Detect which cell encompasses the target text, then output its [X, Y] center coordinate. 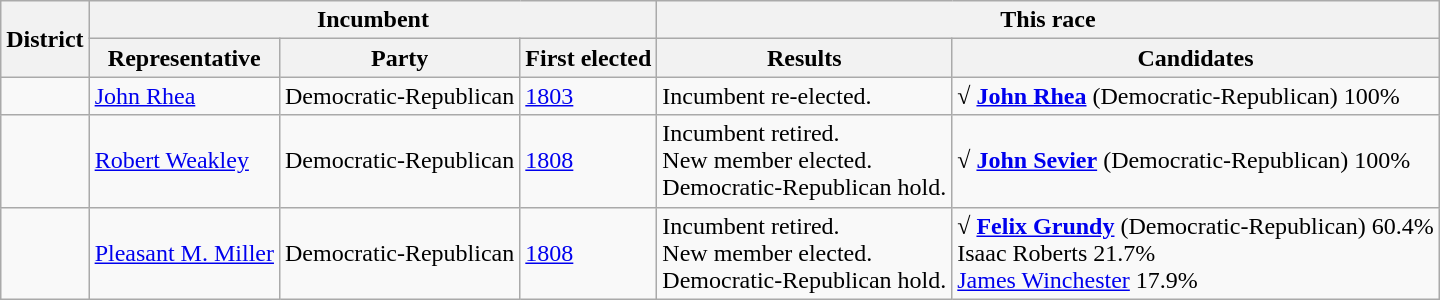
Candidates [1196, 58]
Pleasant M. Miller [184, 253]
Robert Weakley [184, 161]
√ John Rhea (Democratic-Republican) 100% [1196, 96]
Representative [184, 58]
District [45, 39]
Party [399, 58]
First elected [588, 58]
Incumbent [373, 20]
1803 [588, 96]
This race [1048, 20]
Incumbent re-elected. [804, 96]
√ Felix Grundy (Democratic-Republican) 60.4%Isaac Roberts 21.7%James Winchester 17.9% [1196, 253]
John Rhea [184, 96]
Results [804, 58]
√ John Sevier (Democratic-Republican) 100% [1196, 161]
